Capture the cell that displays the provided text and extract its [X, Y] central coordinate. 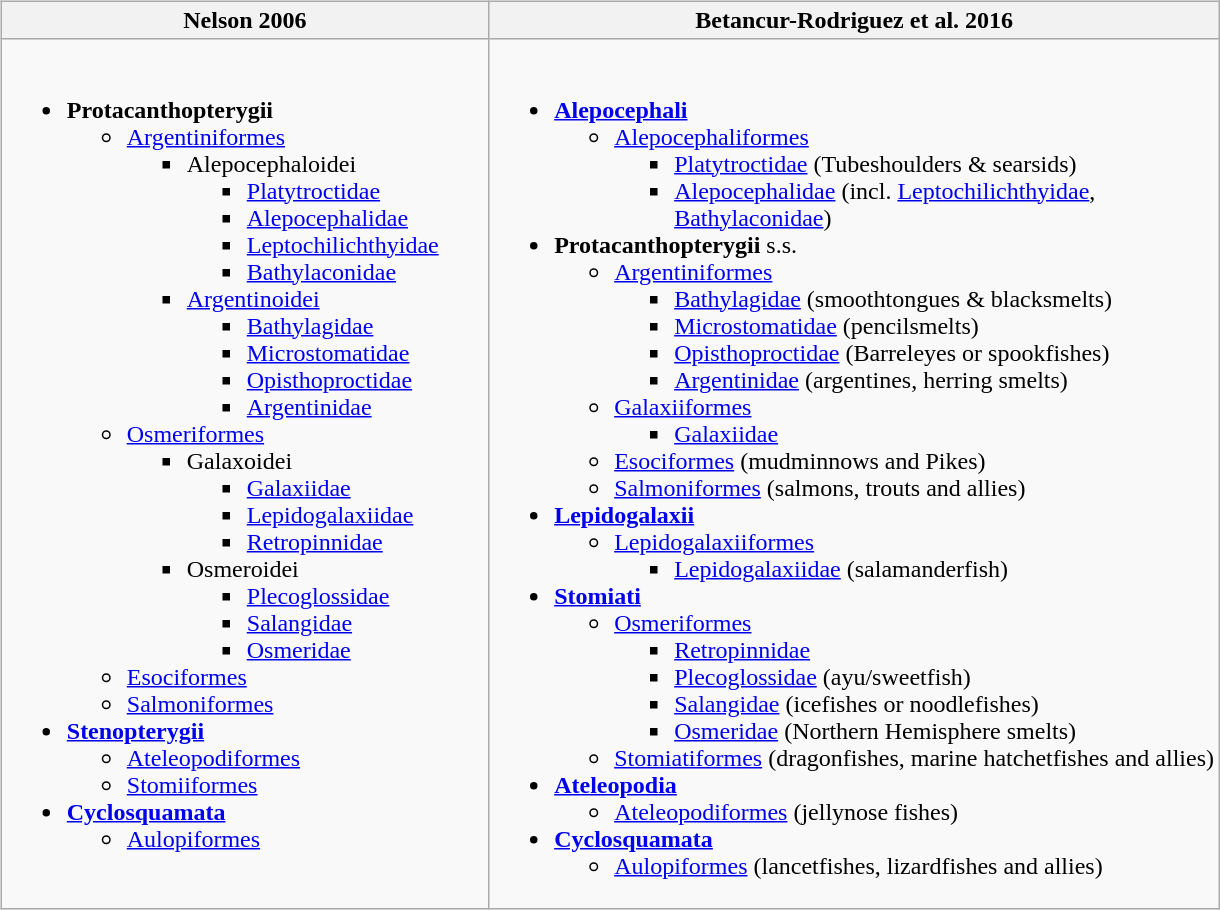
Nelson 2006 [244, 20]
Betancur-Rodriguez et al. 2016 [854, 20]
